Identify which cell holds the provided text, then report its (X, Y) central coordinate. 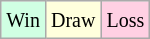
Draw (72, 20)
Win (24, 20)
Loss (126, 20)
